Find where the given text appears and provide that cell's center as [x, y] coordinate. 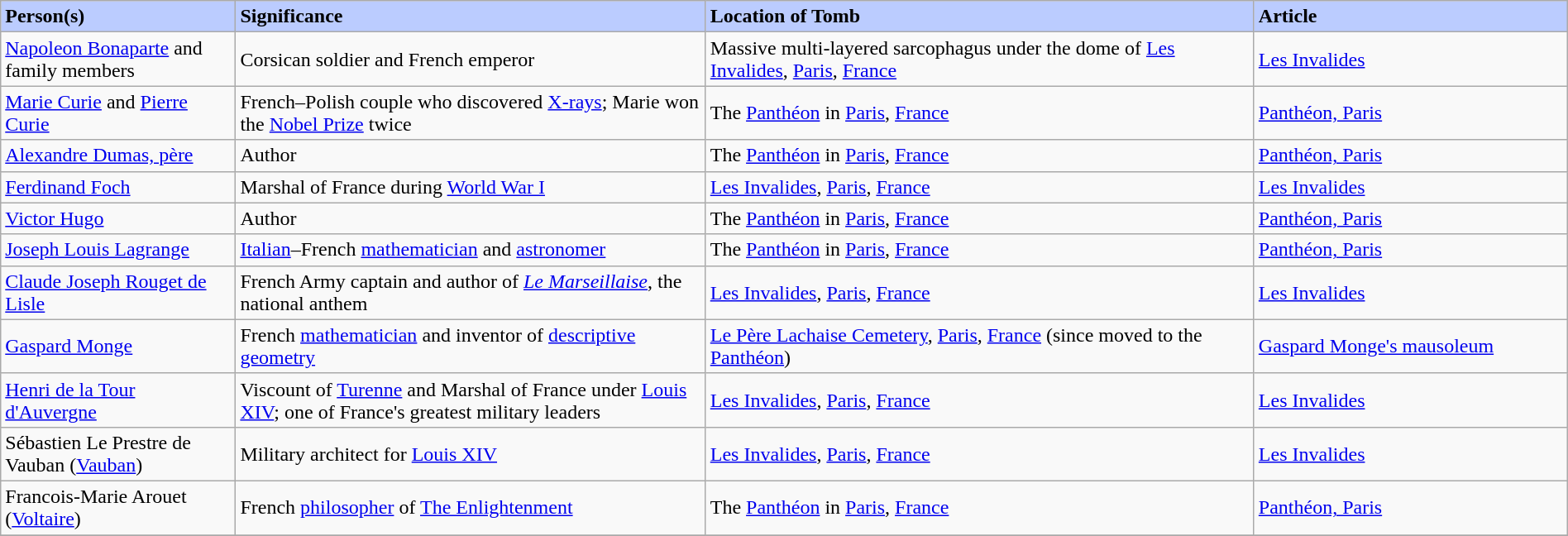
French mathematician and inventor of descriptive geometry [471, 346]
Le Père Lachaise Cemetery, Paris, France (since moved to the Panthéon) [979, 346]
Significance [471, 17]
Joseph Louis Lagrange [118, 250]
Article [1411, 17]
Francois-Marie Arouet (Voltaire) [118, 508]
French–Polish couple who discovered X-rays; Marie won the Nobel Prize twice [471, 112]
Henri de la Tour d'Auvergne [118, 400]
Marshal of France during World War I [471, 187]
Gaspard Monge [118, 346]
Victor Hugo [118, 218]
Ferdinand Foch [118, 187]
French philosopher of The Enlightenment [471, 508]
Napoleon Bonaparte and family members [118, 60]
French Army captain and author of Le Marseillaise, the national anthem [471, 293]
Location of Tomb [979, 17]
Marie Curie and Pierre Curie [118, 112]
Alexandre Dumas, père [118, 156]
Massive multi-layered sarcophagus under the dome of Les Invalides, Paris, France [979, 60]
Sébastien Le Prestre de Vauban (Vauban) [118, 453]
Corsican soldier and French emperor [471, 60]
Military architect for Louis XIV [471, 453]
Italian–French mathematician and astronomer [471, 250]
Person(s) [118, 17]
Viscount of Turenne and Marshal of France under Louis XIV; one of France's greatest military leaders [471, 400]
Claude Joseph Rouget de Lisle [118, 293]
Gaspard Monge's mausoleum [1411, 346]
